From the cell containing the given text, extract its center point as [X, Y] coordinate. 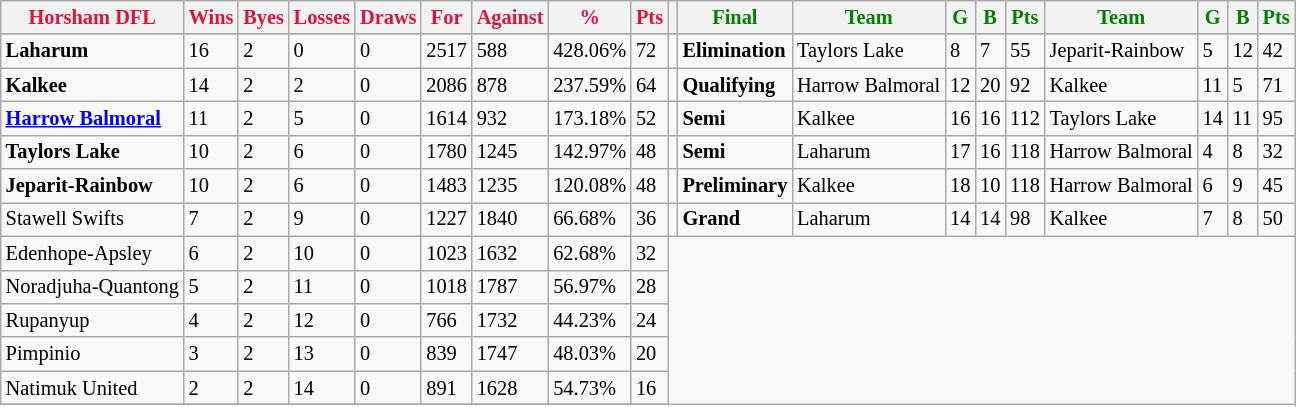
Edenhope-Apsley [92, 253]
Natimuk United [92, 388]
142.97% [590, 152]
878 [510, 85]
1780 [446, 152]
66.68% [590, 219]
237.59% [590, 85]
Noradjuha-Quantong [92, 287]
766 [446, 320]
112 [1024, 118]
42 [1276, 51]
1245 [510, 152]
Preliminary [736, 186]
Grand [736, 219]
45 [1276, 186]
54.73% [590, 388]
Draws [388, 17]
3 [212, 354]
56.97% [590, 287]
1023 [446, 253]
1732 [510, 320]
1227 [446, 219]
428.06% [590, 51]
18 [960, 186]
Stawell Swifts [92, 219]
1235 [510, 186]
891 [446, 388]
1840 [510, 219]
44.23% [590, 320]
1628 [510, 388]
72 [650, 51]
36 [650, 219]
1747 [510, 354]
92 [1024, 85]
64 [650, 85]
1632 [510, 253]
62.68% [590, 253]
Rupanyup [92, 320]
% [590, 17]
Against [510, 17]
17 [960, 152]
2086 [446, 85]
50 [1276, 219]
932 [510, 118]
52 [650, 118]
120.08% [590, 186]
Wins [212, 17]
Qualifying [736, 85]
1483 [446, 186]
588 [510, 51]
55 [1024, 51]
839 [446, 354]
For [446, 17]
Final [736, 17]
Elimination [736, 51]
2517 [446, 51]
28 [650, 287]
1787 [510, 287]
24 [650, 320]
Horsham DFL [92, 17]
Pimpinio [92, 354]
173.18% [590, 118]
13 [322, 354]
1018 [446, 287]
98 [1024, 219]
Byes [263, 17]
1614 [446, 118]
Losses [322, 17]
48.03% [590, 354]
71 [1276, 85]
95 [1276, 118]
